Provide the [x, y] coordinate of the cell's center where the given text is located.  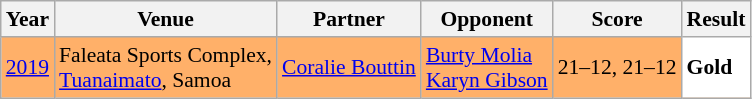
Burty Molia Karyn Gibson [487, 68]
Year [28, 19]
Gold [716, 68]
Coralie Bouttin [349, 68]
Result [716, 19]
Opponent [487, 19]
2019 [28, 68]
Venue [166, 19]
Faleata Sports Complex,Tuanaimato, Samoa [166, 68]
21–12, 21–12 [618, 68]
Partner [349, 19]
Score [618, 19]
